Find where the given text appears and provide that cell's center as (x, y) coordinate. 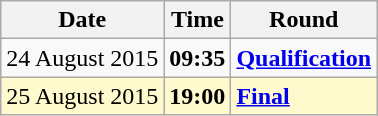
09:35 (198, 58)
19:00 (198, 96)
Qualification (304, 58)
24 August 2015 (82, 58)
Round (304, 20)
Date (82, 20)
25 August 2015 (82, 96)
Time (198, 20)
Final (304, 96)
